Capture the cell that displays the provided text and extract its [X, Y] central coordinate. 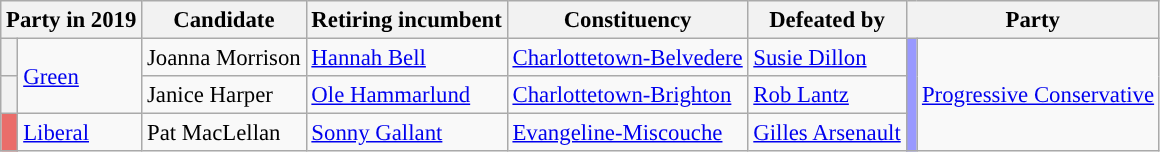
Constituency [628, 20]
Liberal [80, 133]
Charlottetown-Brighton [628, 95]
Susie Dillon [827, 58]
Green [80, 76]
Retiring incumbent [406, 20]
Party in 2019 [72, 20]
Hannah Bell [406, 58]
Charlottetown-Belvedere [628, 58]
Ole Hammarlund [406, 95]
Janice Harper [224, 95]
Progressive Conservative [1038, 96]
Candidate [224, 20]
Joanna Morrison [224, 58]
Evangeline-Miscouche [628, 133]
Rob Lantz [827, 95]
Pat MacLellan [224, 133]
Sonny Gallant [406, 133]
Gilles Arsenault [827, 133]
Defeated by [827, 20]
Party [1032, 20]
